Scan for the cell matching the given text and deliver its [x, y] coordinate at center. 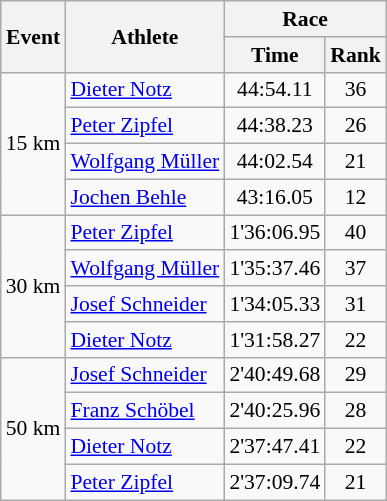
36 [356, 90]
31 [356, 304]
Athlete [144, 36]
1'34:05.33 [274, 304]
15 km [34, 143]
12 [356, 197]
Franz Schöbel [144, 411]
29 [356, 375]
2'37:09.74 [274, 482]
1'35:37.46 [274, 269]
2'37:47.41 [274, 447]
28 [356, 411]
40 [356, 233]
1'36:06.95 [274, 233]
44:38.23 [274, 126]
30 km [34, 286]
37 [356, 269]
43:16.05 [274, 197]
Rank [356, 55]
44:54.11 [274, 90]
Race [305, 19]
26 [356, 126]
Time [274, 55]
Event [34, 36]
50 km [34, 428]
1'31:58.27 [274, 340]
2'40:25.96 [274, 411]
44:02.54 [274, 162]
Jochen Behle [144, 197]
2'40:49.68 [274, 375]
